From the cell containing the given text, extract its center point as [x, y] coordinate. 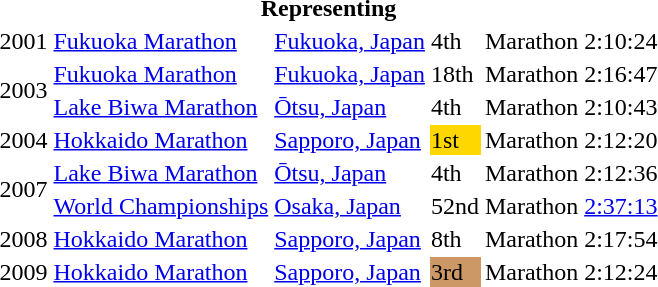
8th [454, 239]
Osaka, Japan [350, 206]
1st [454, 140]
3rd [454, 272]
World Championships [161, 206]
52nd [454, 206]
18th [454, 74]
